Output the (x, y) coordinate of the center of the cell containing the given text.  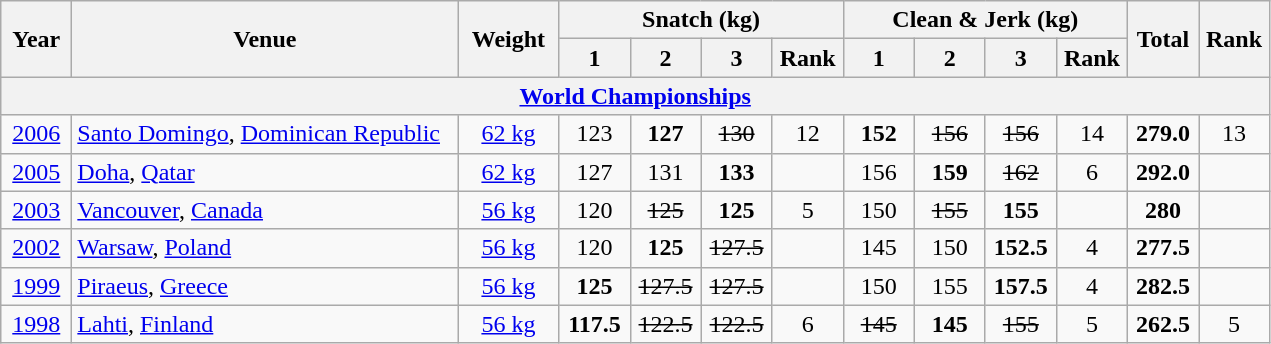
Year (36, 39)
162 (1020, 172)
277.5 (1162, 248)
131 (666, 172)
Weight (508, 39)
13 (1234, 134)
130 (736, 134)
Total (1162, 39)
Clean & Jerk (kg) (985, 20)
1999 (36, 286)
Doha, Qatar (265, 172)
12 (808, 134)
2002 (36, 248)
Vancouver, Canada (265, 210)
262.5 (1162, 324)
Lahti, Finland (265, 324)
2006 (36, 134)
2003 (36, 210)
14 (1092, 134)
152 (878, 134)
Warsaw, Poland (265, 248)
280 (1162, 210)
123 (594, 134)
Venue (265, 39)
282.5 (1162, 286)
1998 (36, 324)
2005 (36, 172)
Snatch (kg) (701, 20)
133 (736, 172)
159 (950, 172)
292.0 (1162, 172)
Piraeus, Greece (265, 286)
World Championships (636, 96)
279.0 (1162, 134)
152.5 (1020, 248)
Santo Domingo, Dominican Republic (265, 134)
117.5 (594, 324)
157.5 (1020, 286)
